Pinpoint the cell where the given text exists, returning its [x, y] midpoint coordinate. 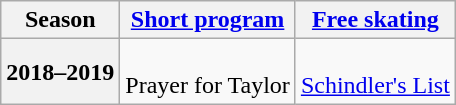
2018–2019 [60, 72]
Season [60, 20]
Short program [208, 20]
Schindler's List [375, 72]
Prayer for Taylor [208, 72]
Free skating [375, 20]
